Search for the cell housing the specified text and yield its [x, y] center coordinate. 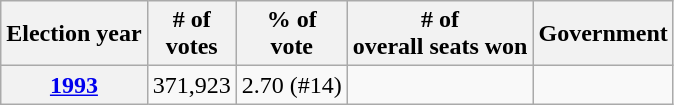
# ofoverall seats won [440, 34]
Election year [74, 34]
1993 [74, 85]
2.70 (#14) [292, 85]
371,923 [192, 85]
Government [603, 34]
% ofvote [292, 34]
# ofvotes [192, 34]
